Identify which cell holds the provided text, then report its [x, y] central coordinate. 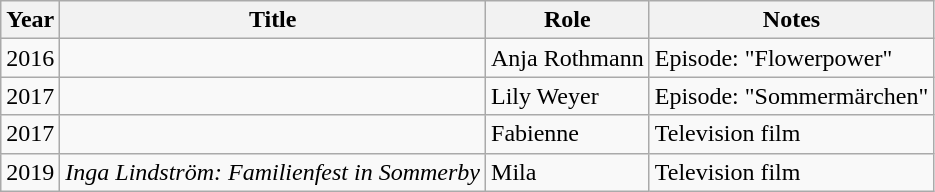
2016 [30, 58]
Anja Rothmann [568, 58]
Inga Lindström: Familienfest in Sommerby [273, 172]
2019 [30, 172]
Role [568, 20]
Episode: "Flowerpower" [792, 58]
Episode: "Sommermärchen" [792, 96]
Year [30, 20]
Fabienne [568, 134]
Lily Weyer [568, 96]
Notes [792, 20]
Mila [568, 172]
Title [273, 20]
